Determine the [X, Y] coordinate at the center of the cell enclosing the given text.  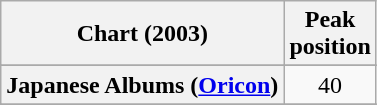
Japanese Albums (Oricon) [142, 85]
Peak position [330, 34]
40 [330, 85]
Chart (2003) [142, 34]
